Scan for the cell matching the given text and deliver its [x, y] coordinate at center. 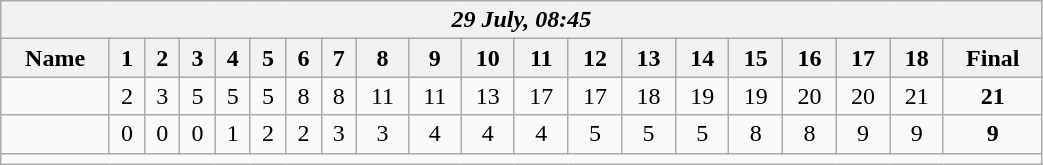
Name [56, 58]
Final [992, 58]
29 July, 08:45 [522, 20]
14 [702, 58]
16 [810, 58]
12 [595, 58]
15 [756, 58]
6 [304, 58]
10 [488, 58]
7 [338, 58]
